Capture the cell that displays the provided text and extract its [X, Y] central coordinate. 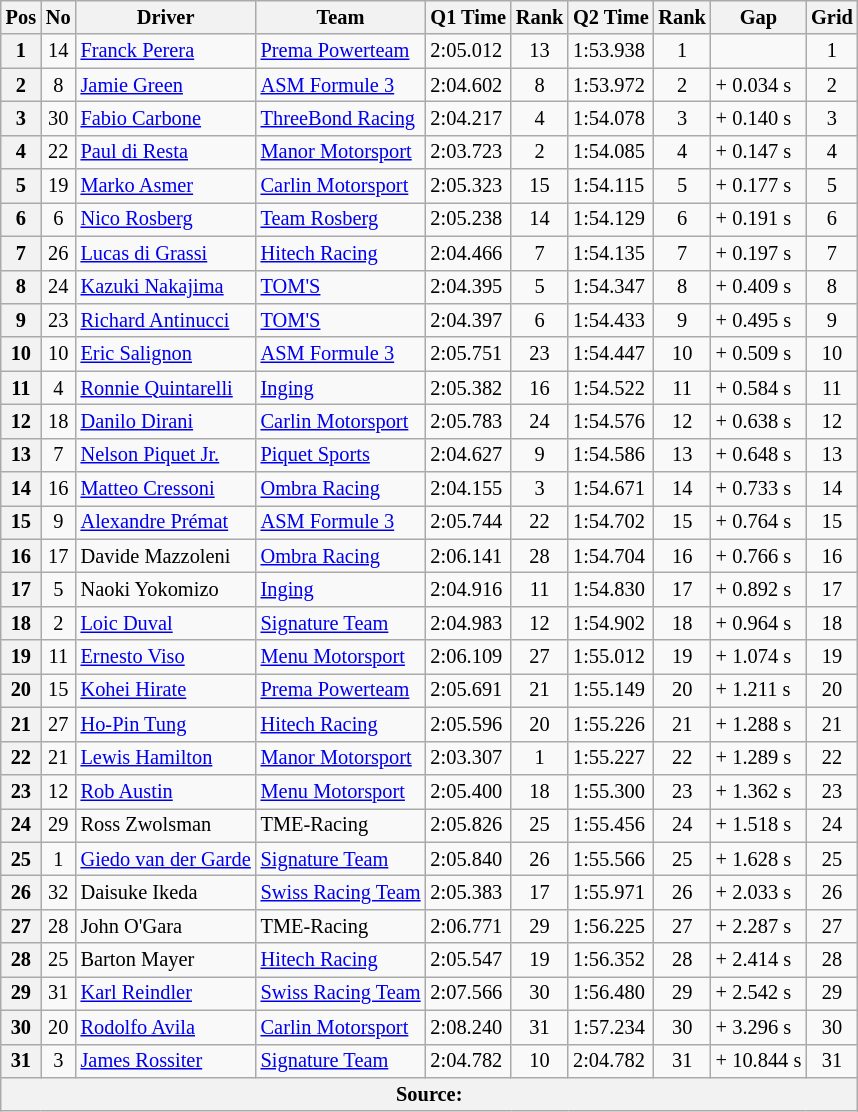
+ 1.288 s [758, 724]
2:04.217 [468, 118]
Eric Salignon [166, 354]
Ho-Pin Tung [166, 724]
+ 0.140 s [758, 118]
1:54.085 [610, 152]
Pos [21, 17]
1:54.586 [610, 455]
2:07.566 [468, 993]
1:55.227 [610, 758]
ThreeBond Racing [341, 118]
+ 3.296 s [758, 1027]
2:08.240 [468, 1027]
2:04.395 [468, 287]
+ 0.638 s [758, 421]
2:04.627 [468, 455]
2:05.691 [468, 690]
1:54.078 [610, 118]
+ 10.844 s [758, 1061]
Nelson Piquet Jr. [166, 455]
2:05.826 [468, 825]
2:06.109 [468, 657]
2:03.723 [468, 152]
1:55.456 [610, 825]
2:05.751 [468, 354]
1:54.830 [610, 589]
1:57.234 [610, 1027]
Rodolfo Avila [166, 1027]
Grid [832, 17]
2:06.771 [468, 926]
1:54.522 [610, 388]
1:54.902 [610, 623]
Loic Duval [166, 623]
Paul di Resta [166, 152]
2:05.783 [468, 421]
1:56.480 [610, 993]
+ 0.409 s [758, 287]
James Rossiter [166, 1061]
1:54.347 [610, 287]
Nico Rosberg [166, 219]
+ 1.518 s [758, 825]
2:04.397 [468, 320]
+ 2.033 s [758, 892]
+ 0.495 s [758, 320]
2:05.400 [468, 791]
+ 1.289 s [758, 758]
1:54.433 [610, 320]
1:56.352 [610, 960]
Barton Mayer [166, 960]
Q1 Time [468, 17]
+ 0.766 s [758, 556]
+ 0.509 s [758, 354]
Rob Austin [166, 791]
+ 2.287 s [758, 926]
Danilo Dirani [166, 421]
Piquet Sports [341, 455]
Daisuke Ikeda [166, 892]
Marko Asmer [166, 186]
+ 0.733 s [758, 489]
+ 1.074 s [758, 657]
1:54.671 [610, 489]
Kazuki Nakajima [166, 287]
1:55.149 [610, 690]
+ 0.764 s [758, 522]
2:03.307 [468, 758]
Alexandre Prémat [166, 522]
Richard Antinucci [166, 320]
2:05.323 [468, 186]
Ross Zwolsman [166, 825]
1:54.704 [610, 556]
Karl Reindler [166, 993]
2:04.155 [468, 489]
+ 0.191 s [758, 219]
1:55.012 [610, 657]
1:53.938 [610, 51]
Q2 Time [610, 17]
Lewis Hamilton [166, 758]
+ 0.034 s [758, 85]
1:56.225 [610, 926]
1:54.135 [610, 253]
+ 0.584 s [758, 388]
2:04.602 [468, 85]
Franck Perera [166, 51]
2:05.382 [468, 388]
1:54.129 [610, 219]
Source: [430, 1094]
+ 0.892 s [758, 589]
2:05.744 [468, 522]
+ 1.211 s [758, 690]
Jamie Green [166, 85]
2:04.466 [468, 253]
2:04.916 [468, 589]
2:05.383 [468, 892]
2:05.238 [468, 219]
1:53.972 [610, 85]
+ 2.414 s [758, 960]
1:54.115 [610, 186]
Team [341, 17]
Gap [758, 17]
Kohei Hirate [166, 690]
+ 1.362 s [758, 791]
2:05.596 [468, 724]
+ 0.964 s [758, 623]
1:55.300 [610, 791]
Ernesto Viso [166, 657]
+ 1.628 s [758, 859]
Team Rosberg [341, 219]
+ 2.542 s [758, 993]
Ronnie Quintarelli [166, 388]
Driver [166, 17]
+ 0.197 s [758, 253]
Davide Mazzoleni [166, 556]
2:05.012 [468, 51]
Fabio Carbone [166, 118]
Matteo Cressoni [166, 489]
2:06.141 [468, 556]
1:54.447 [610, 354]
Lucas di Grassi [166, 253]
No [58, 17]
1:55.226 [610, 724]
1:55.566 [610, 859]
1:54.576 [610, 421]
1:55.971 [610, 892]
Naoki Yokomizo [166, 589]
1:54.702 [610, 522]
+ 0.177 s [758, 186]
John O'Gara [166, 926]
+ 0.147 s [758, 152]
32 [58, 892]
2:05.547 [468, 960]
Giedo van der Garde [166, 859]
+ 0.648 s [758, 455]
2:04.983 [468, 623]
2:05.840 [468, 859]
